Identify which cell holds the provided text, then report its (x, y) central coordinate. 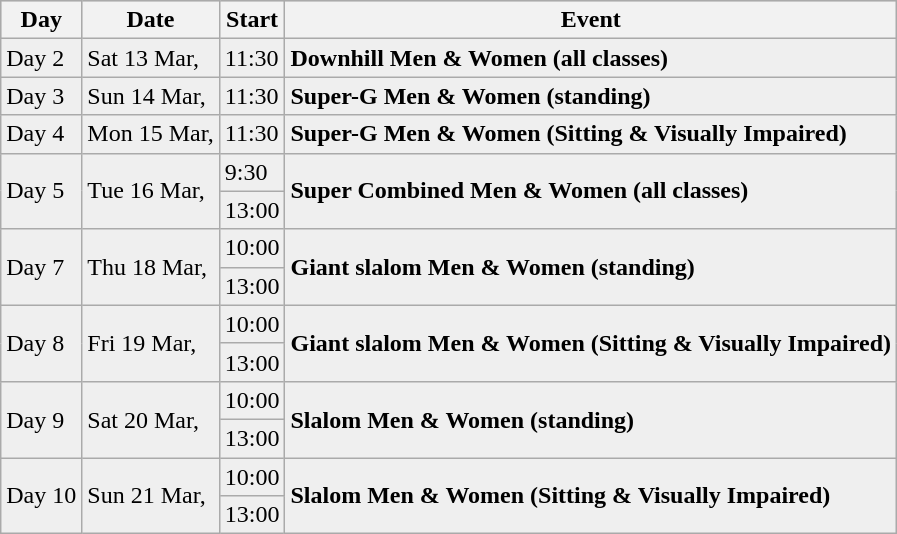
Slalom Men & Women (Sitting & Visually Impaired) (591, 496)
Date (150, 20)
Sun 21 Mar, (150, 496)
Fri 19 Mar, (150, 343)
Giant slalom Men & Women (Sitting & Visually Impaired) (591, 343)
Day 10 (42, 496)
Day (42, 20)
Day 7 (42, 267)
Super-G Men & Women (standing) (591, 96)
Day 9 (42, 419)
Start (252, 20)
Tue 16 Mar, (150, 191)
Downhill Men & Women (all classes) (591, 58)
Sat 20 Mar, (150, 419)
Event (591, 20)
Slalom Men & Women (standing) (591, 419)
Sat 13 Mar, (150, 58)
9:30 (252, 172)
Giant slalom Men & Women (standing) (591, 267)
Sun 14 Mar, (150, 96)
Super-G Men & Women (Sitting & Visually Impaired) (591, 134)
Day 8 (42, 343)
Mon 15 Mar, (150, 134)
Day 2 (42, 58)
Day 3 (42, 96)
Day 5 (42, 191)
Super Combined Men & Women (all classes) (591, 191)
Day 4 (42, 134)
Thu 18 Mar, (150, 267)
